Provide the (X, Y) coordinate of the cell's center where the given text is located.  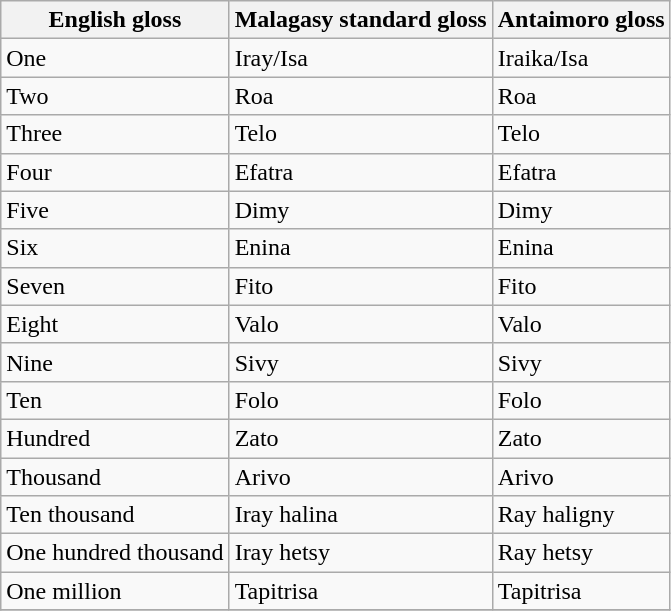
One hundred thousand (115, 553)
Four (115, 172)
Ray haligny (581, 515)
Six (115, 248)
Five (115, 210)
One million (115, 591)
Thousand (115, 477)
Malagasy standard gloss (360, 20)
English gloss (115, 20)
Iray/Isa (360, 58)
Seven (115, 286)
Iray halina (360, 515)
Ray hetsy (581, 553)
Hundred (115, 438)
Iray hetsy (360, 553)
Iraika/Isa (581, 58)
Antaimoro gloss (581, 20)
One (115, 58)
Ten (115, 400)
Eight (115, 324)
Ten thousand (115, 515)
Three (115, 134)
Nine (115, 362)
Two (115, 96)
